Determine the [X, Y] coordinate at the center of the cell enclosing the given text.  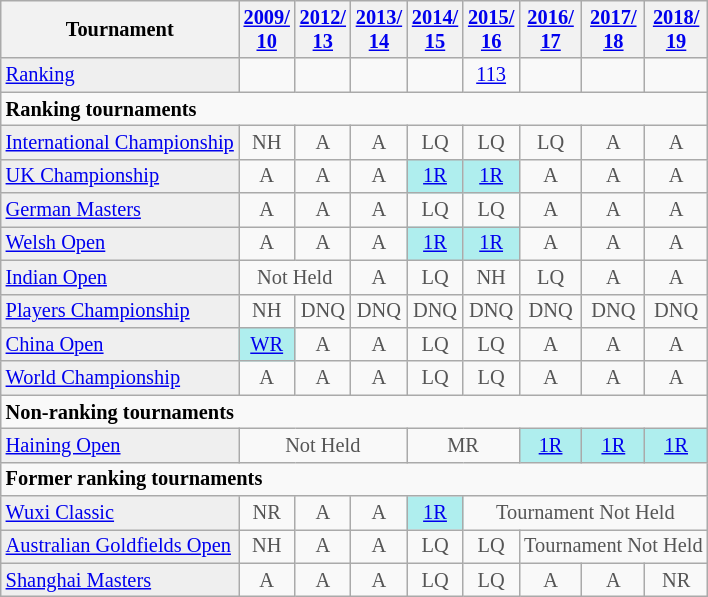
WR [267, 344]
2013/14 [379, 29]
Haining Open [120, 445]
2012/13 [323, 29]
2016/17 [550, 29]
Welsh Open [120, 243]
113 [491, 75]
2014/15 [435, 29]
Former ranking tournaments [354, 479]
Indian Open [120, 277]
International Championship [120, 142]
German Masters [120, 210]
Australian Goldfields Open [120, 546]
Tournament [120, 29]
2017/18 [614, 29]
2018/19 [676, 29]
Non-ranking tournaments [354, 412]
2015/16 [491, 29]
World Championship [120, 378]
Wuxi Classic [120, 513]
China Open [120, 344]
Ranking tournaments [354, 109]
MR [463, 445]
Players Championship [120, 311]
Ranking [120, 75]
UK Championship [120, 176]
Shanghai Masters [120, 580]
2009/10 [267, 29]
